Return the (X, Y) coordinate for the center point of the cell that contains the specified text.  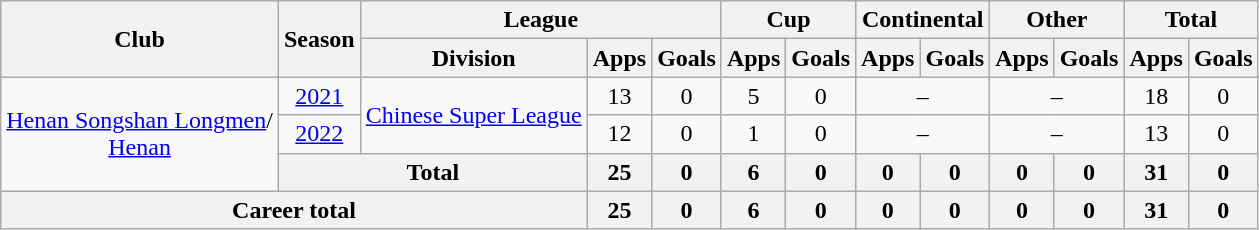
Cup (788, 20)
Henan Songshan Longmen/Henan (140, 134)
1 (753, 134)
Continental (923, 20)
2022 (319, 134)
18 (1156, 96)
League (540, 20)
12 (619, 134)
Chinese Super League (474, 115)
2021 (319, 96)
Season (319, 39)
5 (753, 96)
Career total (294, 210)
Other (1057, 20)
Division (474, 58)
Club (140, 39)
